For the text-containing cell, return its midpoint in (X, Y) coordinate format. 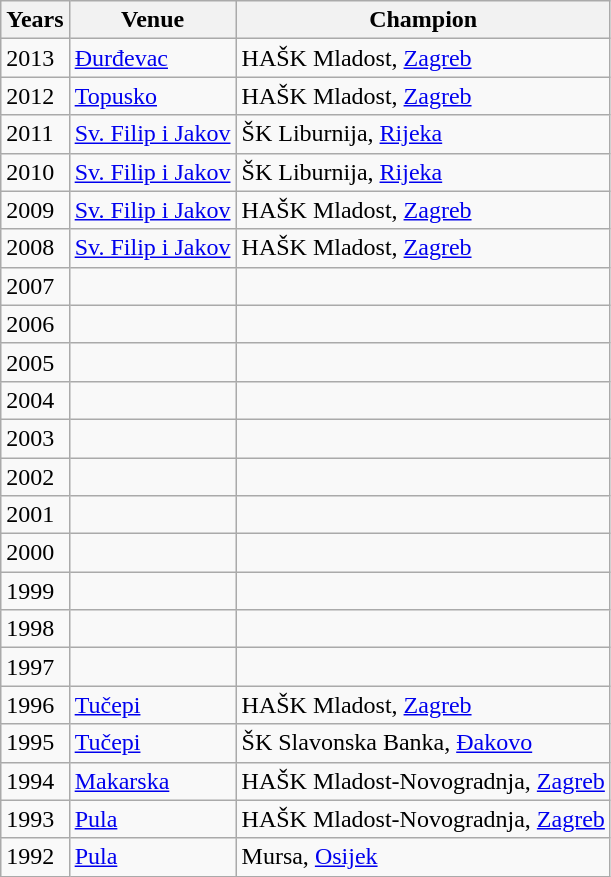
ŠK Slavonska Banka, Đakovo (423, 743)
2006 (35, 324)
2000 (35, 553)
Champion (423, 20)
2002 (35, 477)
1999 (35, 591)
2007 (35, 286)
2013 (35, 58)
2010 (35, 172)
Years (35, 20)
Makarska (152, 781)
2009 (35, 210)
1993 (35, 819)
2004 (35, 400)
1998 (35, 629)
2008 (35, 248)
1996 (35, 705)
1995 (35, 743)
1997 (35, 667)
1992 (35, 857)
2001 (35, 515)
Đurđevac (152, 58)
Venue (152, 20)
1994 (35, 781)
2003 (35, 438)
Mursa, Osijek (423, 857)
2005 (35, 362)
2011 (35, 134)
Topusko (152, 96)
2012 (35, 96)
